Capture the cell that displays the provided text and extract its (X, Y) central coordinate. 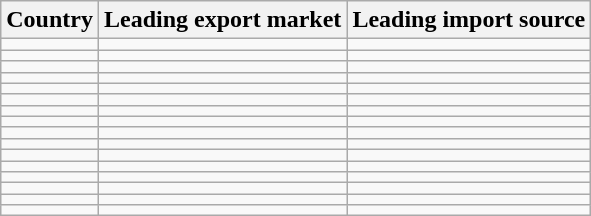
Leading export market (222, 20)
Leading import source (469, 20)
Country (50, 20)
